For the text-containing cell, return its midpoint in [X, Y] coordinate format. 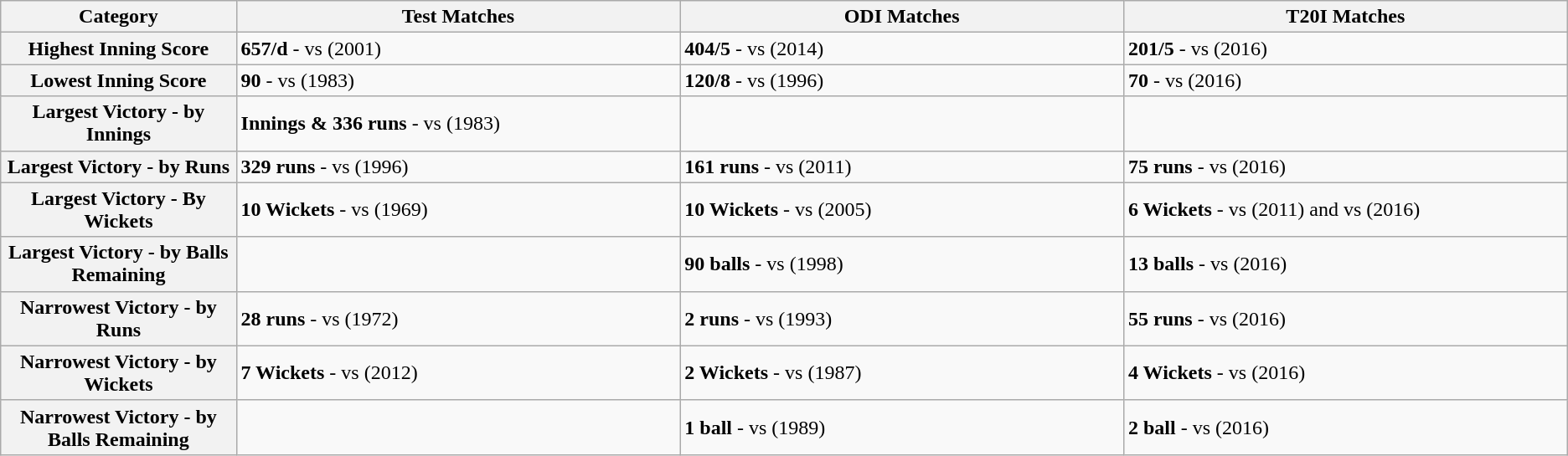
1 ball - vs (1989) [902, 427]
ODI Matches [902, 17]
28 runs - vs (1972) [458, 318]
657/d - vs (2001) [458, 49]
Largest Victory - By Wickets [119, 209]
13 balls - vs (2016) [1345, 264]
2 runs - vs (1993) [902, 318]
6 Wickets - vs (2011) and vs (2016) [1345, 209]
55 runs - vs (2016) [1345, 318]
75 runs - vs (2016) [1345, 167]
T20I Matches [1345, 17]
Test Matches [458, 17]
Lowest Inning Score [119, 80]
Largest Victory - by Runs [119, 167]
404/5 - vs (2014) [902, 49]
120/8 - vs (1996) [902, 80]
Narrowest Victory - by Runs [119, 318]
2 ball - vs (2016) [1345, 427]
10 Wickets - vs (2005) [902, 209]
90 balls - vs (1998) [902, 264]
2 Wickets - vs (1987) [902, 373]
Innings & 336 runs - vs (1983) [458, 124]
Category [119, 17]
4 Wickets - vs (2016) [1345, 373]
Largest Victory - by Balls Remaining [119, 264]
70 - vs (2016) [1345, 80]
10 Wickets - vs (1969) [458, 209]
Narrowest Victory - by Wickets [119, 373]
Highest Inning Score [119, 49]
7 Wickets - vs (2012) [458, 373]
201/5 - vs (2016) [1345, 49]
90 - vs (1983) [458, 80]
Largest Victory - by Innings [119, 124]
161 runs - vs (2011) [902, 167]
Narrowest Victory - by Balls Remaining [119, 427]
329 runs - vs (1996) [458, 167]
